For the text-containing cell, return its midpoint in (X, Y) coordinate format. 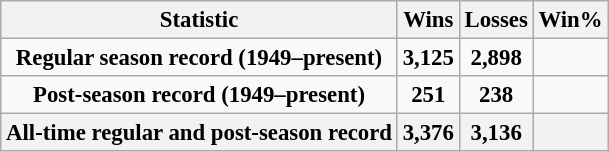
Post-season record (1949–present) (200, 95)
Losses (496, 20)
251 (428, 95)
3,136 (496, 133)
238 (496, 95)
3,125 (428, 58)
All-time regular and post-season record (200, 133)
3,376 (428, 133)
Statistic (200, 20)
2,898 (496, 58)
Win% (570, 20)
Wins (428, 20)
Regular season record (1949–present) (200, 58)
